Return the (X, Y) coordinate for the center point of the cell that contains the specified text.  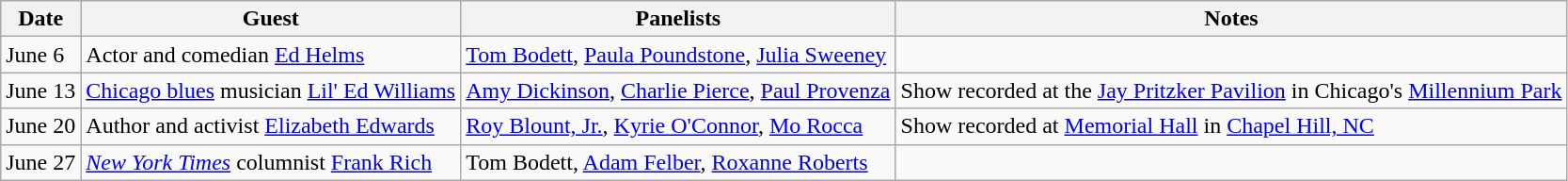
Tom Bodett, Adam Felber, Roxanne Roberts (678, 162)
Date (41, 19)
June 13 (41, 90)
Amy Dickinson, Charlie Pierce, Paul Provenza (678, 90)
Show recorded at the Jay Pritzker Pavilion in Chicago's Millennium Park (1231, 90)
Author and activist Elizabeth Edwards (271, 126)
June 6 (41, 55)
June 20 (41, 126)
Notes (1231, 19)
Actor and comedian Ed Helms (271, 55)
Show recorded at Memorial Hall in Chapel Hill, NC (1231, 126)
Tom Bodett, Paula Poundstone, Julia Sweeney (678, 55)
June 27 (41, 162)
Panelists (678, 19)
Roy Blount, Jr., Kyrie O'Connor, Mo Rocca (678, 126)
Chicago blues musician Lil' Ed Williams (271, 90)
New York Times columnist Frank Rich (271, 162)
Guest (271, 19)
